Output the (x, y) coordinate of the center of the cell containing the given text.  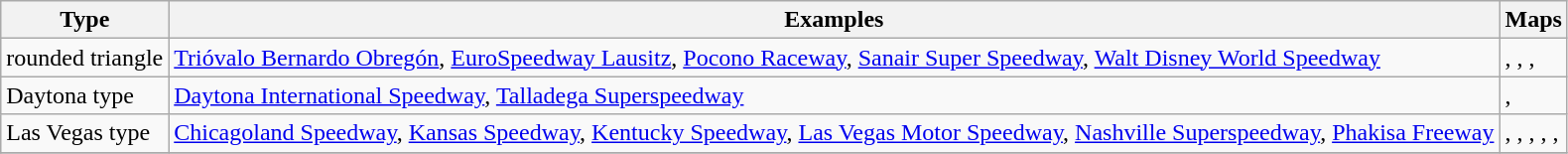
Examples (834, 20)
Las Vegas type (85, 133)
Daytona type (85, 95)
, , , , , (1533, 133)
Chicagoland Speedway, Kansas Speedway, Kentucky Speedway, Las Vegas Motor Speedway, Nashville Superspeedway, Phakisa Freeway (834, 133)
Maps (1533, 20)
Trióvalo Bernardo Obregón, EuroSpeedway Lausitz, Pocono Raceway, Sanair Super Speedway, Walt Disney World Speedway (834, 58)
Daytona International Speedway, Talladega Superspeedway (834, 95)
rounded triangle (85, 58)
, , , (1533, 58)
, (1533, 95)
Type (85, 20)
